Return the [X, Y] coordinate for the center point of the cell that contains the specified text.  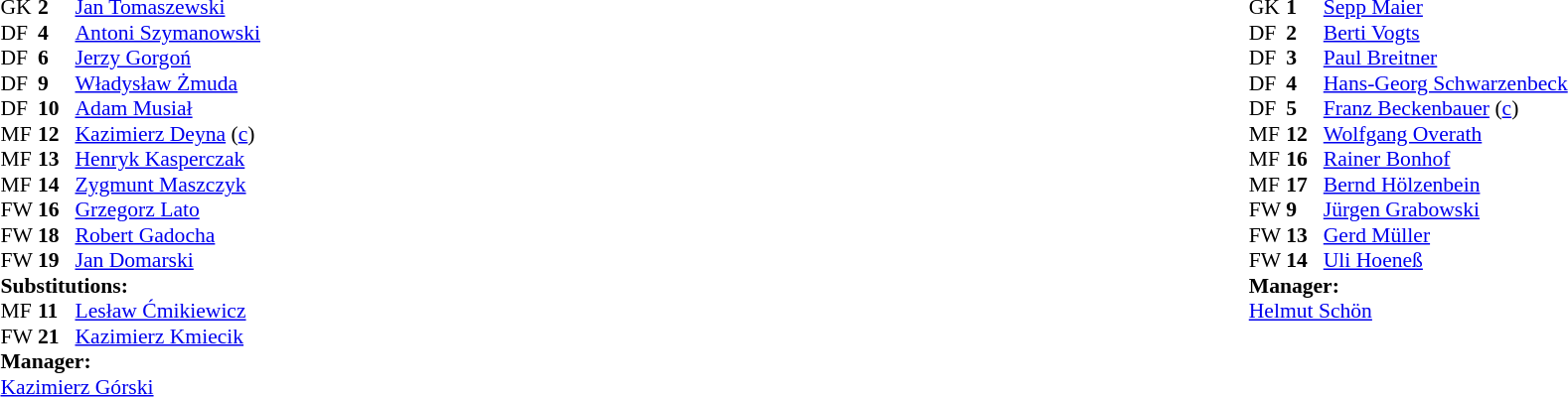
Franz Beckenbauer (c) [1446, 108]
11 [57, 311]
2 [1305, 33]
Wolfgang Overath [1446, 134]
Kazimierz Kmiecik [168, 336]
Jerzy Gorgoń [168, 59]
Gerd Müller [1446, 235]
Kazimierz Deyna (c) [168, 134]
21 [57, 336]
17 [1305, 185]
Robert Gadocha [168, 235]
Paul Breitner [1446, 59]
Henryk Kasperczak [168, 160]
Antoni Szymanowski [168, 33]
Rainer Bonhof [1446, 160]
3 [1305, 59]
Helmut Schön [1409, 311]
6 [57, 59]
19 [57, 261]
Grzegorz Lato [168, 209]
Berti Vogts [1446, 33]
Bernd Hölzenbein [1446, 185]
18 [57, 235]
Lesław Ćmikiewicz [168, 311]
10 [57, 108]
Jan Domarski [168, 261]
5 [1305, 108]
Uli Hoeneß [1446, 261]
Adam Musiał [168, 108]
Zygmunt Maszczyk [168, 185]
Władysław Żmuda [168, 83]
Hans-Georg Schwarzenbeck [1446, 83]
Substitutions: [129, 286]
Jürgen Grabowski [1446, 209]
